For the text-containing cell, return its midpoint in [x, y] coordinate format. 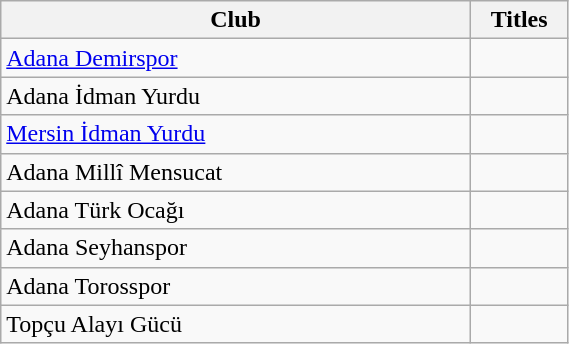
Adana Torosspor [236, 286]
Adana Millî Mensucat [236, 172]
Club [236, 20]
Titles [519, 20]
Topçu Alayı Gücü [236, 324]
Adana İdman Yurdu [236, 96]
Adana Demirspor [236, 58]
Mersin İdman Yurdu [236, 134]
Adana Türk Ocağı [236, 210]
Adana Seyhanspor [236, 248]
